Detect which cell encompasses the target text, then output its [x, y] center coordinate. 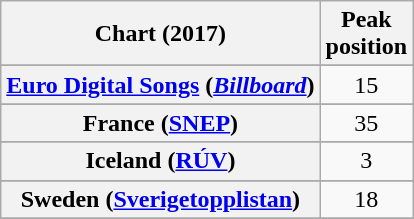
Sweden (Sverigetopplistan) [160, 199]
Peakposition [366, 34]
18 [366, 199]
Euro Digital Songs (Billboard) [160, 85]
3 [366, 161]
France (SNEP) [160, 123]
Chart (2017) [160, 34]
35 [366, 123]
15 [366, 85]
Iceland (RÚV) [160, 161]
